Output the (X, Y) coordinate of the center of the cell containing the given text.  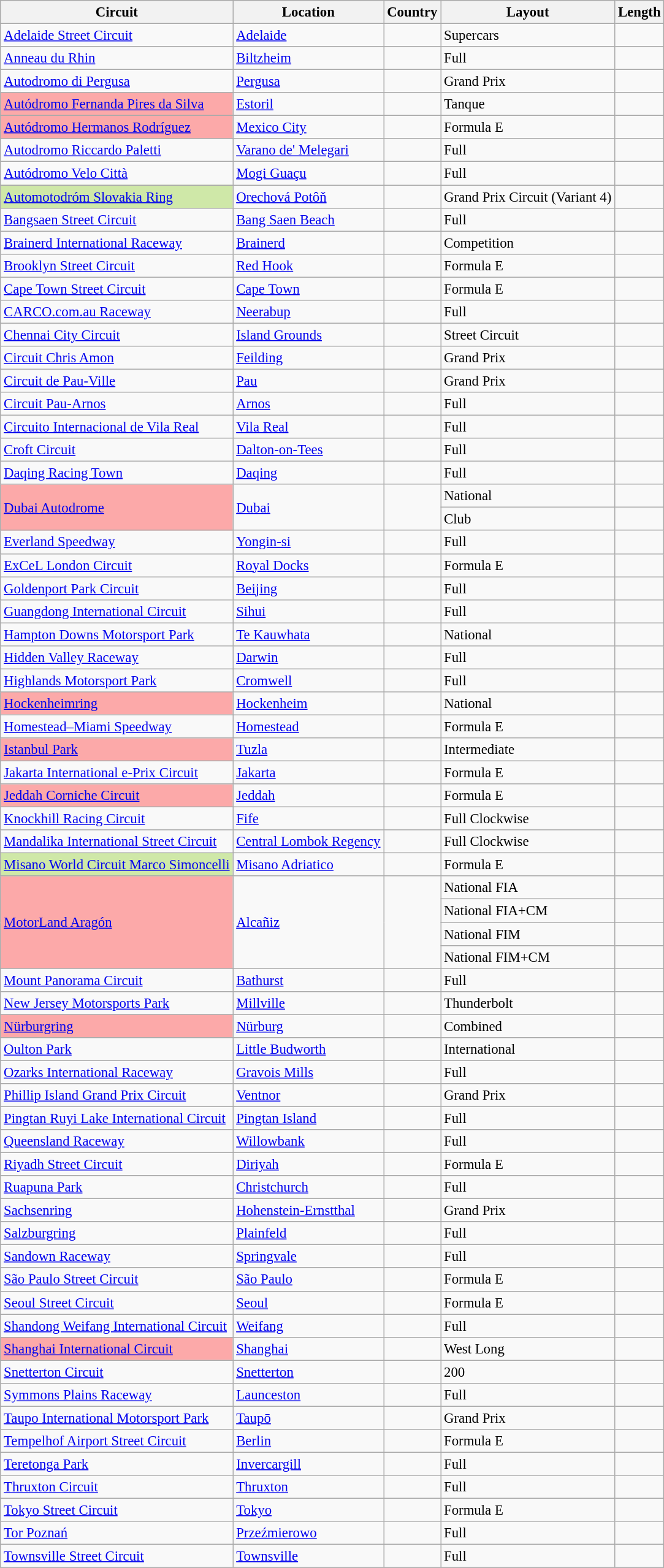
Street Circuit (528, 335)
Hockenheimring (116, 704)
Alcañiz (308, 923)
Ozarks International Raceway (116, 1072)
Riyadh Street Circuit (116, 1165)
Orechová Potôň (308, 197)
Taupo International Motorsport Park (116, 1418)
Feilding (308, 358)
Circuit Pau-Arnos (116, 404)
Mexico City (308, 127)
Adelaide Street Circuit (116, 36)
Thunderbolt (528, 1003)
Guangdong International Circuit (116, 611)
Thruxton (308, 1487)
Chennai City Circuit (116, 335)
Plainfeld (308, 1233)
Mount Panorama Circuit (116, 980)
Seoul (308, 1303)
Autódromo Hermanos Rodríguez (116, 127)
Dubai (308, 508)
Tokyo Street Circuit (116, 1510)
Bangsaen Street Circuit (116, 219)
Royal Docks (308, 565)
Ventnor (308, 1095)
Shanghai (308, 1349)
Grand Prix Circuit (Variant 4) (528, 197)
Location (308, 12)
Przeźmierowo (308, 1533)
Competition (528, 243)
Pingtan Ruyi Lake International Circuit (116, 1118)
Automotodróm Slovakia Ring (116, 197)
Salzburgring (116, 1233)
Intermediate (528, 750)
Tanque (528, 104)
Circuit (116, 12)
Bang Saen Beach (308, 219)
Homestead (308, 726)
Sihui (308, 611)
Country (412, 12)
Darwin (308, 658)
Shandong Weifang International Circuit (116, 1326)
Fife (308, 819)
Highlands Motorsport Park (116, 680)
Vila Real (308, 427)
Brainerd International Raceway (116, 243)
Croft Circuit (116, 450)
Jeddah (308, 796)
Club (528, 519)
São Paulo (308, 1280)
Snetterton Circuit (116, 1372)
Dalton-on-Tees (308, 450)
West Long (528, 1349)
Seoul Street Circuit (116, 1303)
Invercargill (308, 1464)
Sachsenring (116, 1211)
Mogi Guaçu (308, 173)
Tokyo (308, 1510)
Supercars (528, 36)
Daqing (308, 473)
Townsville Street Circuit (116, 1556)
Berlin (308, 1441)
Homestead–Miami Speedway (116, 726)
National FIM (528, 934)
Circuit Chris Amon (116, 358)
Cromwell (308, 680)
Taupō (308, 1418)
Yongin-si (308, 542)
Hockenheim (308, 704)
Weifang (308, 1326)
Te Kauwhata (308, 634)
Phillip Island Grand Prix Circuit (116, 1095)
Beijing (308, 588)
Launceston (308, 1395)
Jakarta (308, 773)
Christchurch (308, 1187)
International (528, 1049)
Jeddah Corniche Circuit (116, 796)
National FIA (528, 888)
Nürburgring (116, 1026)
Ruapuna Park (116, 1187)
Combined (528, 1026)
Nürburg (308, 1026)
CARCO.com.au Raceway (116, 312)
Springvale (308, 1257)
Arnos (308, 404)
Cape Town (308, 289)
Misano World Circuit Marco Simoncelli (116, 865)
Red Hook (308, 265)
Symmons Plains Raceway (116, 1395)
Tuzla (308, 750)
Circuito Internacional de Vila Real (116, 427)
Teretonga Park (116, 1464)
Adelaide (308, 36)
Little Budworth (308, 1049)
National FIA+CM (528, 911)
Hidden Valley Raceway (116, 658)
Pau (308, 381)
Length (639, 12)
Everland Speedway (116, 542)
Autodromo Riccardo Paletti (116, 150)
Autodromo di Pergusa (116, 82)
Shanghai International Circuit (116, 1349)
Townsville (308, 1556)
Sandown Raceway (116, 1257)
São Paulo Street Circuit (116, 1280)
Hampton Downs Motorsport Park (116, 634)
Queensland Raceway (116, 1141)
Cape Town Street Circuit (116, 289)
Brooklyn Street Circuit (116, 265)
Mandalika International Street Circuit (116, 842)
Varano de' Melegari (308, 150)
Tempelhof Airport Street Circuit (116, 1441)
Thruxton Circuit (116, 1487)
Gravois Mills (308, 1072)
Bathurst (308, 980)
Autódromo Velo Città (116, 173)
Hohenstein-Ernstthal (308, 1211)
Brainerd (308, 243)
Millville (308, 1003)
Jakarta International e-Prix Circuit (116, 773)
Biltzheim (308, 58)
Neerabup (308, 312)
New Jersey Motorsports Park (116, 1003)
Willowbank (308, 1141)
ExCeL London Circuit (116, 565)
National FIM+CM (528, 957)
Oulton Park (116, 1049)
Central Lombok Regency (308, 842)
Anneau du Rhin (116, 58)
Layout (528, 12)
Knockhill Racing Circuit (116, 819)
Pergusa (308, 82)
Autódromo Fernanda Pires da Silva (116, 104)
Tor Poznań (116, 1533)
Snetterton (308, 1372)
Circuit de Pau-Ville (116, 381)
Misano Adriatico (308, 865)
Island Grounds (308, 335)
Pingtan Island (308, 1118)
Estoril (308, 104)
200 (528, 1372)
Daqing Racing Town (116, 473)
MotorLand Aragón (116, 923)
Istanbul Park (116, 750)
Goldenport Park Circuit (116, 588)
Diriyah (308, 1165)
Dubai Autodrome (116, 508)
